Scan for the cell matching the given text and deliver its [X, Y] coordinate at center. 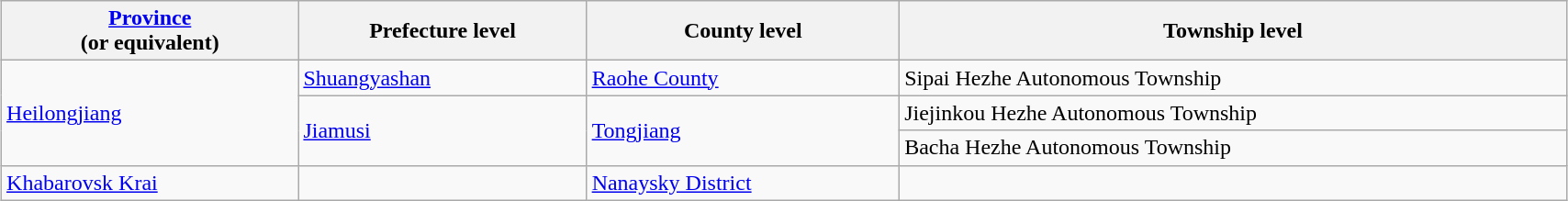
Province (or equivalent) [151, 31]
Sipai Hezhe Autonomous Township [1234, 78]
County level [744, 31]
Jiamusi [442, 130]
Raohe County [744, 78]
Township level [1234, 31]
Tongjiang [744, 130]
Heilongjiang [151, 113]
Bacha Hezhe Autonomous Township [1234, 148]
Nanaysky District [744, 183]
Khabarovsk Krai [151, 183]
Shuangyashan [442, 78]
Prefecture level [442, 31]
Jiejinkou Hezhe Autonomous Township [1234, 113]
